Extract the (X, Y) coordinate from the center of the cell holding the provided text.  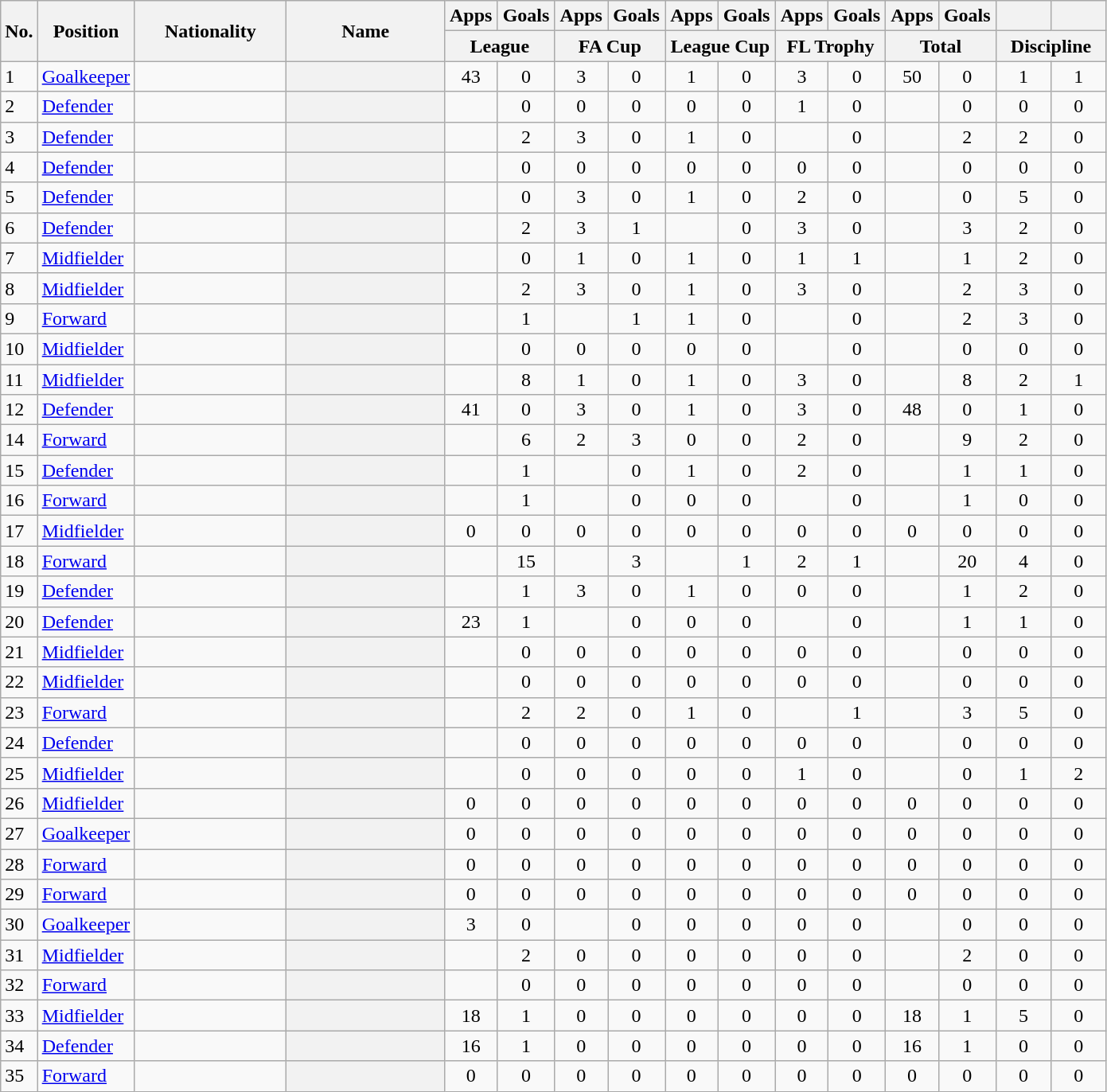
10 (19, 349)
Name (366, 31)
12 (19, 410)
11 (19, 380)
30 (19, 925)
35 (19, 1076)
26 (19, 803)
34 (19, 1046)
League Cup (721, 46)
27 (19, 833)
29 (19, 895)
Total (941, 46)
7 (19, 258)
33 (19, 1016)
League (500, 46)
48 (912, 410)
25 (19, 773)
28 (19, 864)
31 (19, 955)
41 (471, 410)
Discipline (1050, 46)
FA Cup (610, 46)
No. (19, 31)
50 (912, 76)
Position (86, 31)
FL Trophy (831, 46)
32 (19, 985)
Nationality (210, 31)
24 (19, 743)
17 (19, 531)
43 (471, 76)
21 (19, 652)
14 (19, 440)
19 (19, 591)
22 (19, 682)
